Determine the [x, y] coordinate at the center of the cell enclosing the given text.  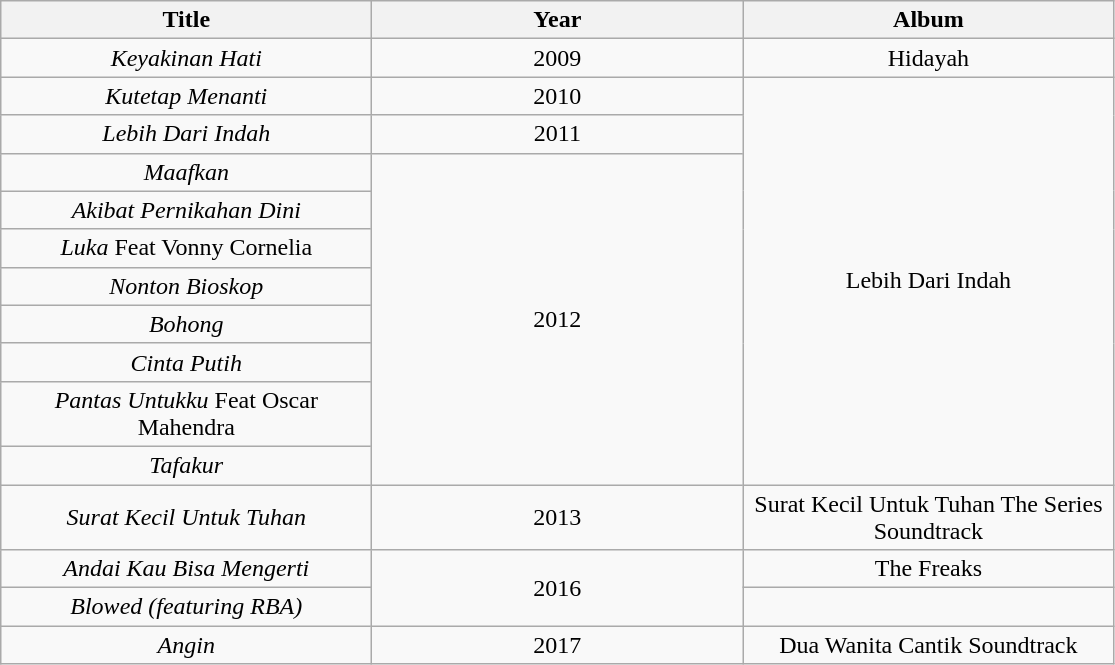
Pantas Untukku Feat Oscar Mahendra [186, 414]
Luka Feat Vonny Cornelia [186, 248]
2017 [558, 645]
Year [558, 20]
Akibat Pernikahan Dini [186, 210]
Nonton Bioskop [186, 286]
Andai Kau Bisa Mengerti [186, 569]
Angin [186, 645]
2010 [558, 96]
Surat Kecil Untuk Tuhan [186, 516]
Cinta Putih [186, 362]
The Freaks [928, 569]
Maafkan [186, 172]
2011 [558, 134]
2016 [558, 588]
Hidayah [928, 58]
2009 [558, 58]
2012 [558, 319]
Dua Wanita Cantik Soundtrack [928, 645]
Title [186, 20]
Keyakinan Hati [186, 58]
Album [928, 20]
2013 [558, 516]
Kutetap Menanti [186, 96]
Surat Kecil Untuk Tuhan The Series Soundtrack [928, 516]
Bohong [186, 324]
Blowed (featuring RBA) [186, 607]
Tafakur [186, 465]
